Extract the [x, y] coordinate from the center of the cell holding the provided text.  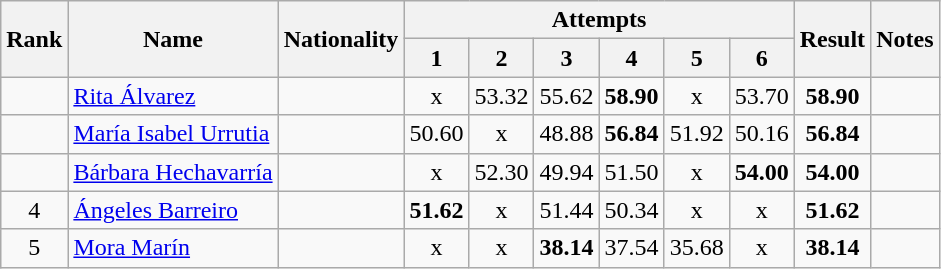
50.60 [436, 134]
51.92 [696, 134]
35.68 [696, 248]
Attempts [599, 20]
Nationality [341, 39]
Name [173, 39]
2 [502, 58]
María Isabel Urrutia [173, 134]
37.54 [632, 248]
1 [436, 58]
53.70 [762, 96]
51.50 [632, 172]
Result [832, 39]
6 [762, 58]
Bárbara Hechavarría [173, 172]
48.88 [566, 134]
Rita Álvarez [173, 96]
51.44 [566, 210]
52.30 [502, 172]
Rank [34, 39]
49.94 [566, 172]
55.62 [566, 96]
Mora Marín [173, 248]
50.16 [762, 134]
Notes [905, 39]
Ángeles Barreiro [173, 210]
53.32 [502, 96]
3 [566, 58]
50.34 [632, 210]
